Pinpoint the cell where the given text exists, returning its (x, y) midpoint coordinate. 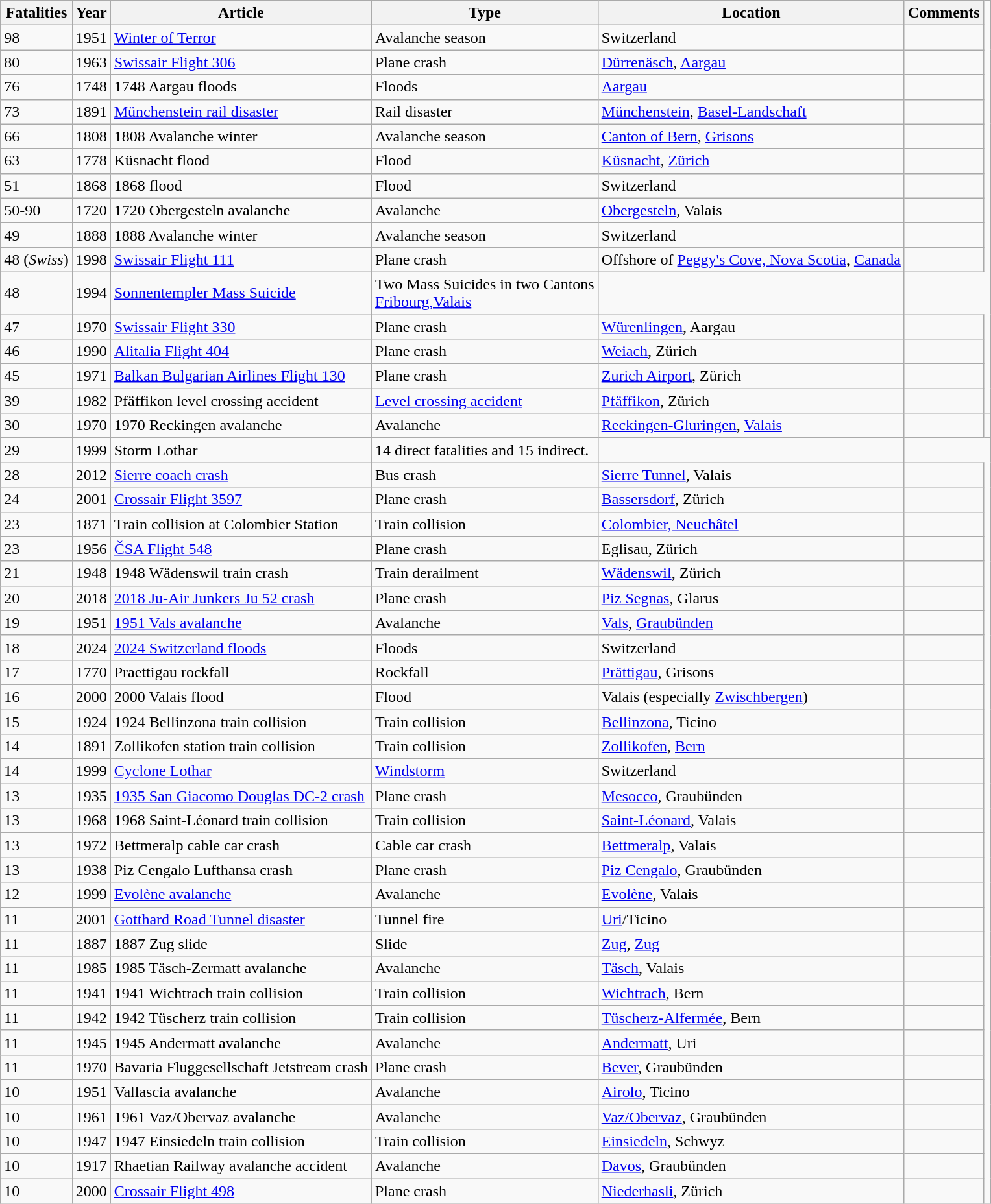
50-90 (36, 210)
Küsnacht, Zürich (751, 161)
16 (36, 697)
1971 (91, 376)
Pfäffikon level crossing accident (241, 401)
Reckingen-Gluringen, Valais (751, 426)
Winter of Terror (241, 38)
Level crossing accident (484, 401)
Tunnel fire (484, 919)
Train derailment (484, 573)
Airolo, Ticino (751, 1092)
1808 Avalanche winter (241, 136)
1748 Aargau floods (241, 87)
Gotthard Road Tunnel disaster (241, 919)
Alitalia Flight 404 (241, 352)
2018 Ju-Air Junkers Ju 52 crash (241, 598)
Location (751, 13)
48 (36, 293)
Vallascia avalanche (241, 1092)
1945 (91, 1042)
Bellinzona, Ticino (751, 722)
1990 (91, 352)
1970 Reckingen avalanche (241, 426)
1917 (91, 1166)
Bettmeralp, Valais (751, 845)
Evolène, Valais (751, 895)
Einsiedeln, Schwyz (751, 1142)
1871 (91, 524)
Rail disaster (484, 112)
30 (36, 426)
47 (36, 326)
1935 San Giacomo Douglas DC-2 crash (241, 796)
Cable car crash (484, 845)
Piz Segnas, Glarus (751, 598)
Wädenswil, Zürich (751, 573)
Rockfall (484, 672)
1951 Vals avalanche (241, 623)
Fatalities (36, 13)
ČSA Flight 548 (241, 549)
Piz Cengalo Lufthansa crash (241, 870)
1947 Einsiedeln train collision (241, 1142)
Sonnentempler Mass Suicide (241, 293)
66 (36, 136)
Zollikofen station train collision (241, 747)
Two Mass Suicides in two CantonsFribourg,Valais (484, 293)
Wichtrach, Bern (751, 993)
Rhaetian Railway avalanche accident (241, 1166)
1808 (91, 136)
Storm Lothar (241, 450)
19 (36, 623)
1868 (91, 186)
45 (36, 376)
1942 Tüscherz train collision (241, 1018)
1985 (91, 969)
Dürrenäsch, Aargau (751, 62)
14 direct fatalities and 15 indirect. (484, 450)
73 (36, 112)
1985 Täsch-Zermatt avalanche (241, 969)
2012 (91, 475)
Davos, Graubünden (751, 1166)
Article (241, 13)
28 (36, 475)
1956 (91, 549)
1935 (91, 796)
1887 Zug slide (241, 944)
1948 (91, 573)
Year (91, 13)
Tüscherz-Alfermée, Bern (751, 1018)
1961 (91, 1116)
Uri/Ticino (751, 919)
1947 (91, 1142)
Obergesteln, Valais (751, 210)
Weiach, Zürich (751, 352)
Crossair Flight 3597 (241, 500)
1748 (91, 87)
1968 Saint-Léonard train collision (241, 821)
17 (36, 672)
1938 (91, 870)
Canton of Bern, Grisons (751, 136)
15 (36, 722)
24 (36, 500)
1887 (91, 944)
1963 (91, 62)
1982 (91, 401)
1924 (91, 722)
51 (36, 186)
Train collision at Colombier Station (241, 524)
1994 (91, 293)
Andermatt, Uri (751, 1042)
Swissair Flight 111 (241, 259)
39 (36, 401)
49 (36, 235)
Münchenstein, Basel-Landschaft (751, 112)
Prättigau, Grisons (751, 672)
2024 (91, 647)
Pfäffikon, Zürich (751, 401)
76 (36, 87)
Zug, Zug (751, 944)
Evolène avalanche (241, 895)
Zollikofen, Bern (751, 747)
Offshore of Peggy's Cove, Nova Scotia, Canada (751, 259)
48 (Swiss) (36, 259)
Bassersdorf, Zürich (751, 500)
Würenlingen, Aargau (751, 326)
Bavaria Fluggesellschaft Jetstream crash (241, 1067)
21 (36, 573)
Eglisau, Zürich (751, 549)
Windstorm (484, 771)
1770 (91, 672)
18 (36, 647)
1924 Bellinzona train collision (241, 722)
12 (36, 895)
Colombier, Neuchâtel (751, 524)
1948 Wädenswil train crash (241, 573)
Comments (944, 13)
Swissair Flight 306 (241, 62)
2000 Valais flood (241, 697)
1941 Wichtrach train collision (241, 993)
Mesocco, Graubünden (751, 796)
Swissair Flight 330 (241, 326)
Niederhasli, Zürich (751, 1191)
Balkan Bulgarian Airlines Flight 130 (241, 376)
Vaz/Obervaz, Graubünden (751, 1116)
1968 (91, 821)
1961 Vaz/Obervaz avalanche (241, 1116)
Sierre coach crash (241, 475)
1720 (91, 210)
2024 Switzerland floods (241, 647)
1942 (91, 1018)
1868 flood (241, 186)
63 (36, 161)
1998 (91, 259)
Aargau (751, 87)
Bettmeralp cable car crash (241, 845)
Saint-Léonard, Valais (751, 821)
80 (36, 62)
2018 (91, 598)
Münchenstein rail disaster (241, 112)
1972 (91, 845)
1945 Andermatt avalanche (241, 1042)
Küsnacht flood (241, 161)
Sierre Tunnel, Valais (751, 475)
Cyclone Lothar (241, 771)
1888 Avalanche winter (241, 235)
Slide (484, 944)
Täsch, Valais (751, 969)
29 (36, 450)
1888 (91, 235)
46 (36, 352)
Praettigau rockfall (241, 672)
Vals, Graubünden (751, 623)
20 (36, 598)
98 (36, 38)
Crossair Flight 498 (241, 1191)
1778 (91, 161)
Type (484, 13)
Bever, Graubünden (751, 1067)
1941 (91, 993)
Bus crash (484, 475)
Piz Cengalo, Graubünden (751, 870)
1720 Obergesteln avalanche (241, 210)
Valais (especially Zwischbergen) (751, 697)
Zurich Airport, Zürich (751, 376)
